Detect which cell encompasses the target text, then output its [x, y] center coordinate. 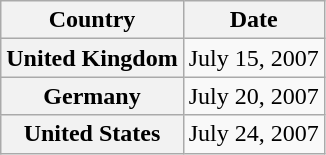
July 15, 2007 [254, 58]
July 24, 2007 [254, 134]
Date [254, 20]
Germany [92, 96]
United Kingdom [92, 58]
Country [92, 20]
United States [92, 134]
July 20, 2007 [254, 96]
